Extract the [X, Y] coordinate from the center of the cell holding the provided text.  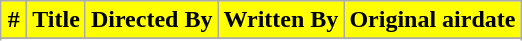
# [14, 20]
Title [56, 20]
Written By [281, 20]
Original airdate [432, 20]
Directed By [152, 20]
